Return the [X, Y] coordinate for the center point of the cell that contains the specified text.  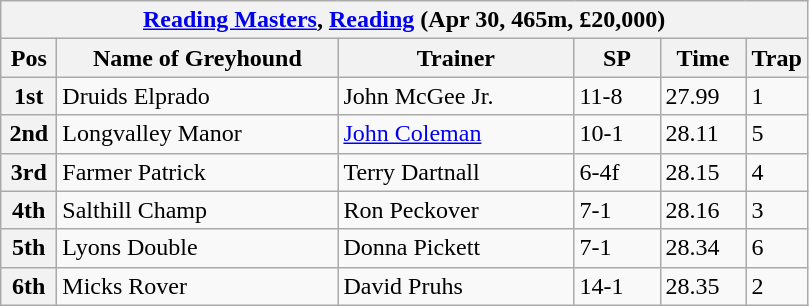
6th [29, 286]
5th [29, 248]
28.11 [703, 134]
SP [617, 58]
27.99 [703, 96]
14-1 [617, 286]
28.16 [703, 210]
Name of Greyhound [198, 58]
2nd [29, 134]
1 [776, 96]
Trainer [456, 58]
3rd [29, 172]
John McGee Jr. [456, 96]
Terry Dartnall [456, 172]
10-1 [617, 134]
28.34 [703, 248]
Farmer Patrick [198, 172]
Reading Masters, Reading (Apr 30, 465m, £20,000) [404, 20]
28.15 [703, 172]
Pos [29, 58]
4th [29, 210]
3 [776, 210]
Donna Pickett [456, 248]
6-4f [617, 172]
Lyons Double [198, 248]
2 [776, 286]
6 [776, 248]
Druids Elprado [198, 96]
John Coleman [456, 134]
Salthill Champ [198, 210]
David Pruhs [456, 286]
28.35 [703, 286]
4 [776, 172]
Ron Peckover [456, 210]
Trap [776, 58]
5 [776, 134]
Micks Rover [198, 286]
Time [703, 58]
1st [29, 96]
11-8 [617, 96]
Longvalley Manor [198, 134]
